Determine the (X, Y) coordinate at the center of the cell enclosing the given text.  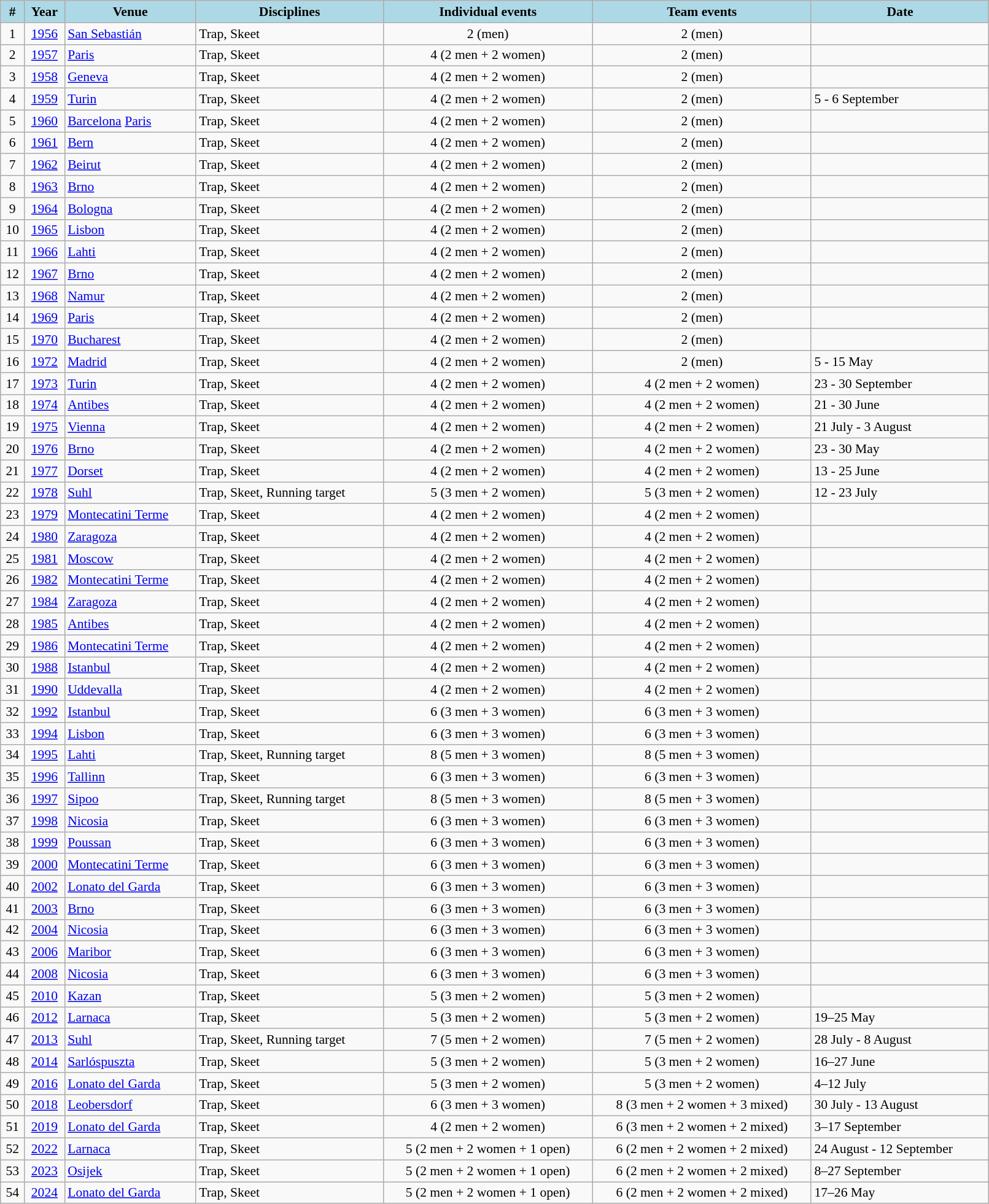
Kazan (130, 996)
2010 (44, 996)
13 (12, 296)
Poussan (130, 843)
Barcelona Paris (130, 121)
Year (44, 12)
2019 (44, 1127)
2012 (44, 1018)
2003 (44, 909)
5 - 15 May (900, 362)
8 (3 men + 2 women + 3 mixed) (702, 1105)
Date (900, 12)
San Sebastián (130, 34)
Namur (130, 296)
19 (12, 427)
37 (12, 821)
Sipoo (130, 799)
Vienna (130, 427)
38 (12, 843)
46 (12, 1018)
31 (12, 690)
1992 (44, 712)
53 (12, 1171)
1965 (44, 230)
10 (12, 230)
1962 (44, 165)
1963 (44, 187)
39 (12, 865)
21 - 30 June (900, 405)
9 (12, 209)
14 (12, 318)
1978 (44, 493)
1996 (44, 777)
2013 (44, 1040)
1957 (44, 55)
2000 (44, 865)
Individual events (487, 12)
28 July - 8 August (900, 1040)
1969 (44, 318)
12 (12, 274)
8–27 September (900, 1171)
4 (12, 99)
Uddevalla (130, 690)
2023 (44, 1171)
6 (3 men + 2 women + 2 mixed) (702, 1127)
2004 (44, 930)
33 (12, 734)
1995 (44, 755)
1961 (44, 143)
1968 (44, 296)
Beirut (130, 165)
11 (12, 252)
23 (12, 515)
Team events (702, 12)
19–25 May (900, 1018)
1981 (44, 559)
2016 (44, 1084)
5 (12, 121)
1972 (44, 362)
Bucharest (130, 340)
34 (12, 755)
1964 (44, 209)
1976 (44, 449)
1960 (44, 121)
Venue (130, 12)
1956 (44, 34)
49 (12, 1084)
13 - 25 June (900, 471)
43 (12, 952)
21 (12, 471)
30 (12, 668)
7 (12, 165)
1959 (44, 99)
Maribor (130, 952)
20 (12, 449)
1985 (44, 624)
36 (12, 799)
1982 (44, 580)
47 (12, 1040)
16 (12, 362)
1998 (44, 821)
1973 (44, 384)
5 - 6 September (900, 99)
1999 (44, 843)
23 - 30 May (900, 449)
Sarlóspuszta (130, 1062)
29 (12, 646)
44 (12, 974)
Tallinn (130, 777)
22 (12, 493)
1994 (44, 734)
1979 (44, 515)
30 July - 13 August (900, 1105)
17–26 May (900, 1193)
45 (12, 996)
2 (12, 55)
21 July - 3 August (900, 427)
16–27 June (900, 1062)
Madrid (130, 362)
1980 (44, 537)
Osijek (130, 1171)
6 (12, 143)
8 (12, 187)
2022 (44, 1149)
27 (12, 602)
32 (12, 712)
2018 (44, 1105)
28 (12, 624)
35 (12, 777)
Bern (130, 143)
2014 (44, 1062)
1975 (44, 427)
25 (12, 559)
1988 (44, 668)
51 (12, 1127)
24 August - 12 September (900, 1149)
1967 (44, 274)
17 (12, 384)
2024 (44, 1193)
41 (12, 909)
1997 (44, 799)
Bologna (130, 209)
1984 (44, 602)
1958 (44, 77)
1990 (44, 690)
2002 (44, 887)
24 (12, 537)
1966 (44, 252)
1970 (44, 340)
4–12 July (900, 1084)
23 - 30 September (900, 384)
12 - 23 July (900, 493)
40 (12, 887)
# (12, 12)
1977 (44, 471)
Moscow (130, 559)
50 (12, 1105)
42 (12, 930)
Leobersdorf (130, 1105)
18 (12, 405)
54 (12, 1193)
26 (12, 580)
15 (12, 340)
1 (12, 34)
2006 (44, 952)
3–17 September (900, 1127)
52 (12, 1149)
Disciplines (290, 12)
3 (12, 77)
48 (12, 1062)
1986 (44, 646)
Geneva (130, 77)
Dorset (130, 471)
2008 (44, 974)
1974 (44, 405)
